Identify which cell holds the provided text, then report its [X, Y] central coordinate. 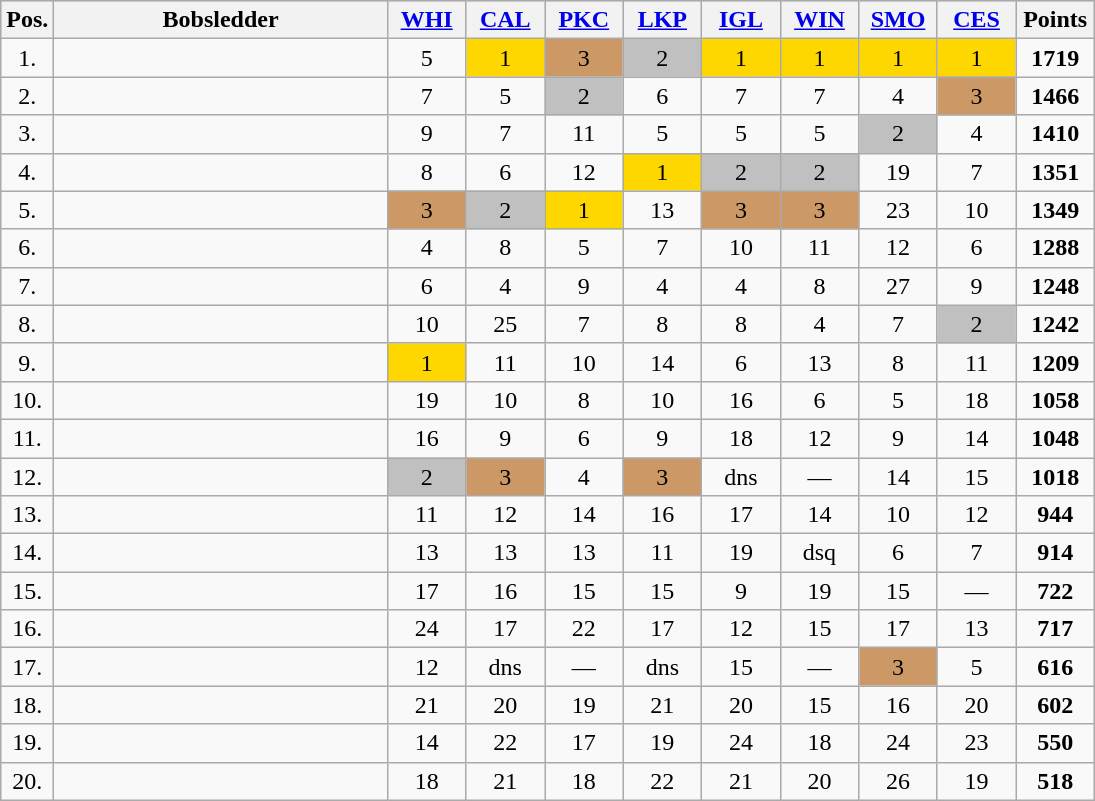
PKC [584, 20]
10. [28, 400]
1349 [1056, 210]
944 [1056, 515]
WHI [426, 20]
25 [506, 324]
914 [1056, 553]
602 [1056, 705]
Pos. [28, 20]
1351 [1056, 172]
27 [898, 286]
IGL [742, 20]
550 [1056, 743]
717 [1056, 629]
1209 [1056, 362]
CAL [506, 20]
SMO [898, 20]
CES [976, 20]
518 [1056, 781]
1018 [1056, 477]
11. [28, 438]
WIN [820, 20]
1410 [1056, 134]
19. [28, 743]
LKP [662, 20]
616 [1056, 667]
1. [28, 58]
2. [28, 96]
6. [28, 248]
16. [28, 629]
1058 [1056, 400]
13. [28, 515]
1466 [1056, 96]
26 [898, 781]
722 [1056, 591]
1719 [1056, 58]
8. [28, 324]
15. [28, 591]
14. [28, 553]
18. [28, 705]
20. [28, 781]
1242 [1056, 324]
5. [28, 210]
7. [28, 286]
17. [28, 667]
1288 [1056, 248]
Points [1056, 20]
1248 [1056, 286]
dsq [820, 553]
Bobsledder [221, 20]
1048 [1056, 438]
12. [28, 477]
4. [28, 172]
9. [28, 362]
3. [28, 134]
